Locate the cell with the specified text and output its [x, y] center coordinate. 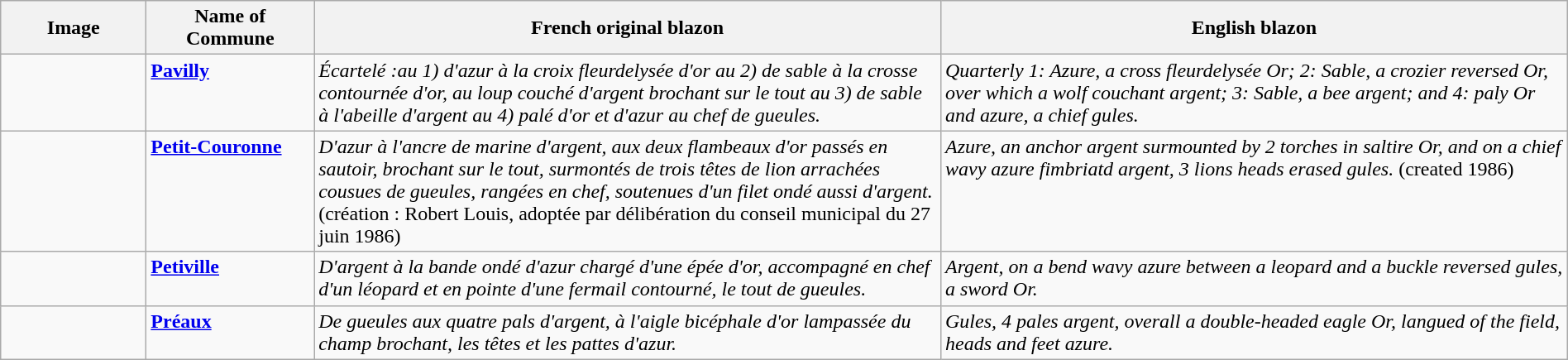
Petiville [230, 278]
Préaux [230, 333]
Pavilly [230, 93]
French original blazon [628, 28]
English blazon [1254, 28]
D'argent à la bande ondé d'azur chargé d'une épée d'or, accompagné en chef d'un léopard et en pointe d'une fermail contourné, le tout de gueules. [628, 278]
Image [74, 28]
Argent, on a bend wavy azure between a leopard and a buckle reversed gules, a sword Or. [1254, 278]
De gueules aux quatre pals d'argent, à l'aigle bicéphale d'or lampassée du champ brochant, les têtes et les pattes d'azur. [628, 333]
Gules, 4 pales argent, overall a double-headed eagle Or, langued of the field, heads and feet azure. [1254, 333]
Azure, an anchor argent surmounted by 2 torches in saltire Or, and on a chief wavy azure fimbriatd argent, 3 lions heads erased gules. (created 1986) [1254, 191]
Name of Commune [230, 28]
Petit-Couronne [230, 191]
